Capture the cell that displays the provided text and extract its (x, y) central coordinate. 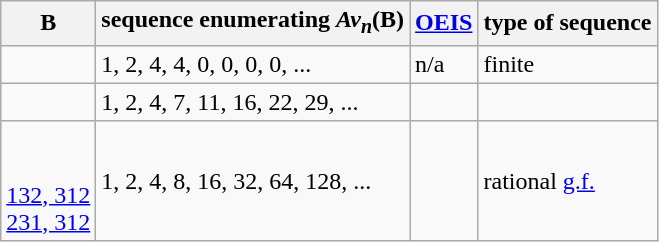
type of sequence (568, 23)
sequence enumerating Avn(B) (253, 23)
1, 2, 4, 8, 16, 32, 64, 128, ... (253, 180)
1, 2, 4, 7, 11, 16, 22, 29, ... (253, 102)
OEIS (444, 23)
finite (568, 64)
B (48, 23)
rational g.f. (568, 180)
1, 2, 4, 4, 0, 0, 0, 0, ... (253, 64)
132, 312 231, 312 (48, 180)
n/a (444, 64)
